Extract the [X, Y] coordinate from the center of the cell holding the provided text.  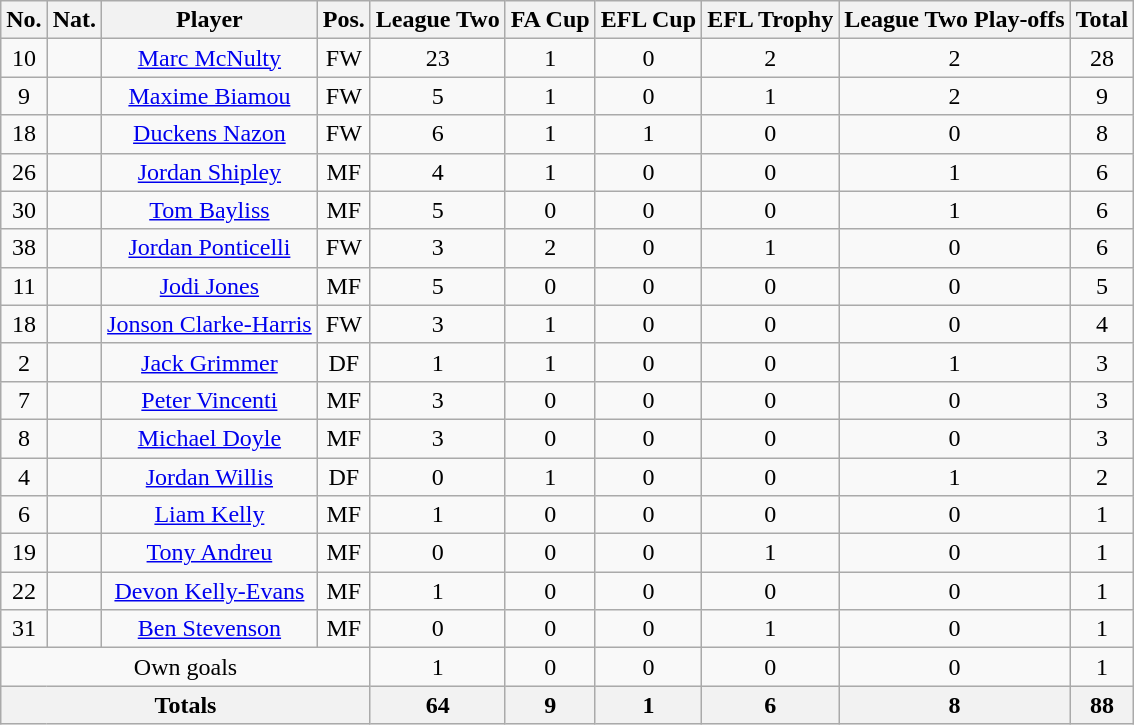
Own goals [186, 667]
Jordan Ponticelli [210, 248]
28 [1102, 58]
Jordan Willis [210, 477]
Tony Andreu [210, 553]
Jodi Jones [210, 286]
22 [24, 591]
Totals [186, 705]
31 [24, 629]
League Two Play-offs [954, 20]
Nat. [74, 20]
Michael Doyle [210, 438]
30 [24, 210]
Tom Bayliss [210, 210]
Devon Kelly-Evans [210, 591]
23 [438, 58]
Total [1102, 20]
19 [24, 553]
10 [24, 58]
League Two [438, 20]
Pos. [344, 20]
Jonson Clarke-Harris [210, 324]
Marc McNulty [210, 58]
Jack Grimmer [210, 362]
EFL Cup [648, 20]
38 [24, 248]
Duckens Nazon [210, 134]
FA Cup [550, 20]
11 [24, 286]
No. [24, 20]
26 [24, 172]
7 [24, 400]
Jordan Shipley [210, 172]
Peter Vincenti [210, 400]
Maxime Biamou [210, 96]
Player [210, 20]
64 [438, 705]
Liam Kelly [210, 515]
Ben Stevenson [210, 629]
88 [1102, 705]
EFL Trophy [770, 20]
